Search for the cell housing the specified text and yield its [X, Y] center coordinate. 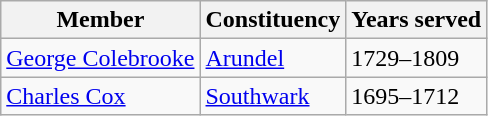
Charles Cox [100, 96]
Southwark [273, 96]
Constituency [273, 20]
Years served [416, 20]
George Colebrooke [100, 58]
1729–1809 [416, 58]
Member [100, 20]
Arundel [273, 58]
1695–1712 [416, 96]
